Provide the (x, y) coordinate of the cell's center where the given text is located.  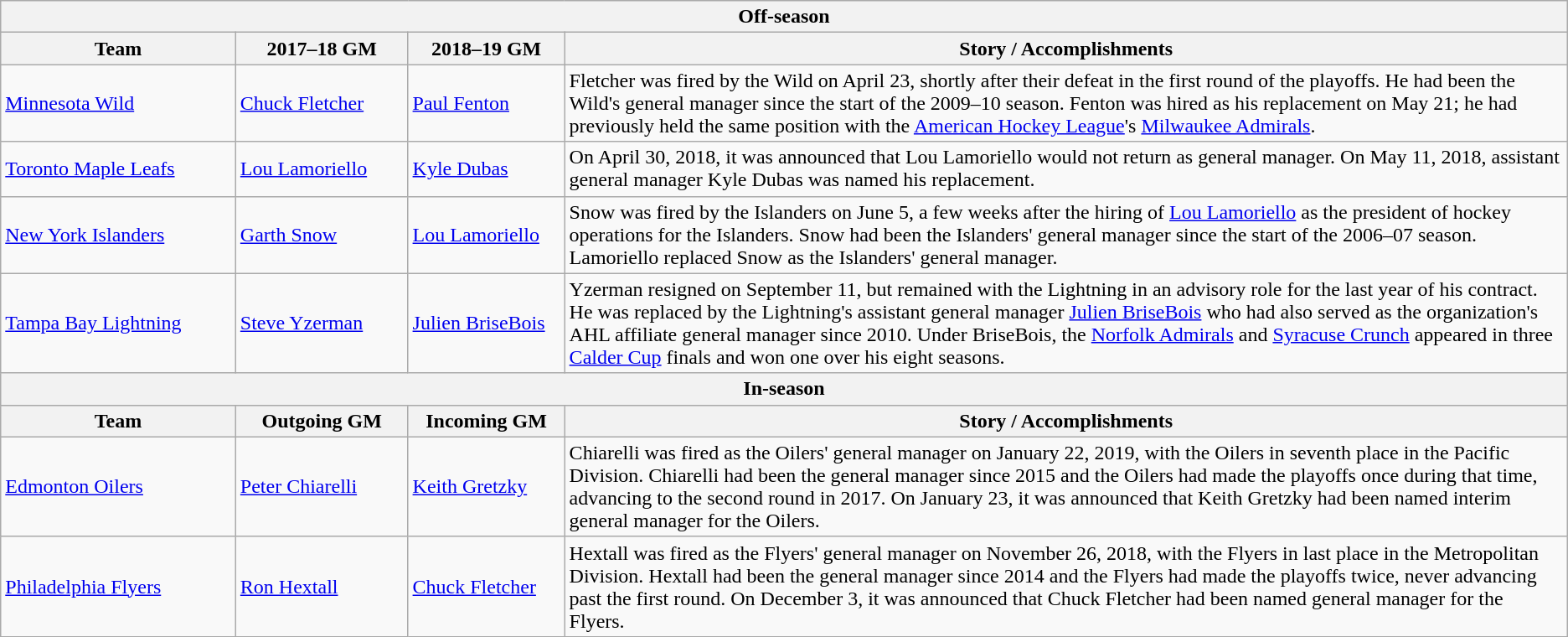
Garth Snow (322, 235)
Off-season (784, 17)
Tampa Bay Lightning (119, 324)
Toronto Maple Leafs (119, 169)
Edmonton Oilers (119, 486)
Steve Yzerman (322, 324)
Ron Hextall (322, 587)
Kyle Dubas (486, 169)
Paul Fenton (486, 103)
Outgoing GM (322, 421)
New York Islanders (119, 235)
2017–18 GM (322, 49)
Keith Gretzky (486, 486)
Peter Chiarelli (322, 486)
Incoming GM (486, 421)
Julien BriseBois (486, 324)
2018–19 GM (486, 49)
Minnesota Wild (119, 103)
Philadelphia Flyers (119, 587)
In-season (784, 389)
